Identify which cell holds the provided text, then report its (x, y) central coordinate. 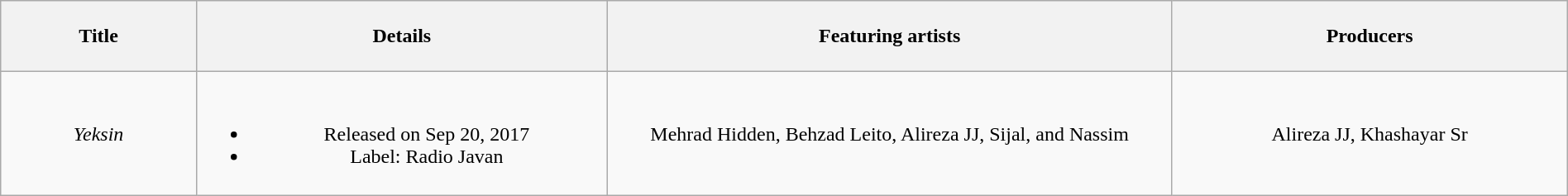
Mehrad Hidden, Behzad Leito, Alireza JJ, Sijal, and Nassim (890, 134)
Released on Sep 20, 2017Label: Radio Javan (402, 134)
Alireza JJ, Khashayar Sr (1370, 134)
Yeksin (99, 134)
Producers (1370, 36)
Featuring artists (890, 36)
Details (402, 36)
Title (99, 36)
